Return (X, Y) of the center of cell containing provided text 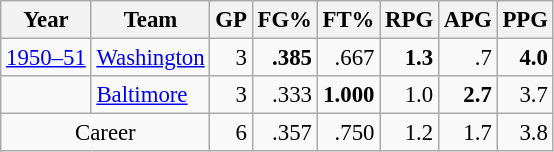
1.2 (410, 133)
1950–51 (46, 58)
.385 (284, 58)
Baltimore (150, 95)
GP (231, 20)
6 (231, 133)
Washington (150, 58)
PPG (525, 20)
Career (106, 133)
1.0 (410, 95)
.667 (348, 58)
3.7 (525, 95)
4.0 (525, 58)
.357 (284, 133)
.7 (468, 58)
1.3 (410, 58)
Year (46, 20)
.333 (284, 95)
RPG (410, 20)
1.7 (468, 133)
APG (468, 20)
3.8 (525, 133)
.750 (348, 133)
1.000 (348, 95)
FG% (284, 20)
2.7 (468, 95)
FT% (348, 20)
Team (150, 20)
